Search for the cell housing the specified text and yield its (X, Y) center coordinate. 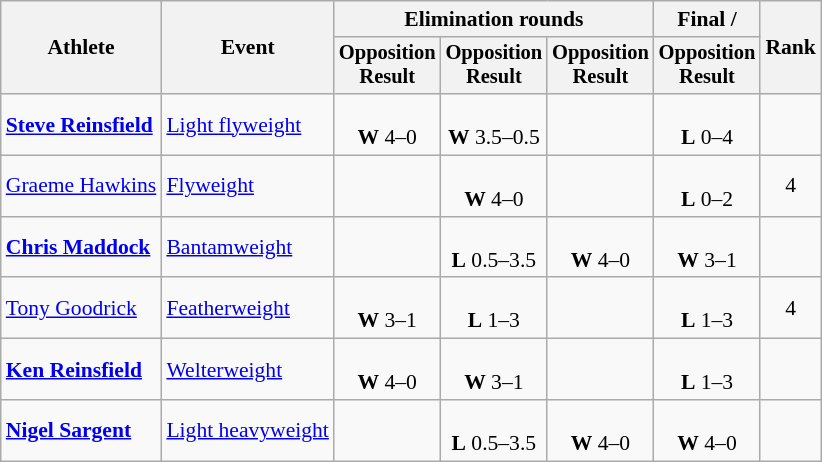
Light heavyweight (248, 430)
Rank (790, 48)
Athlete (82, 48)
Chris Maddock (82, 248)
L 0–2 (708, 186)
Steve Reinsfield (82, 124)
Light flyweight (248, 124)
Bantamweight (248, 248)
W 3.5–0.5 (494, 124)
Nigel Sargent (82, 430)
Flyweight (248, 186)
Event (248, 48)
Featherweight (248, 308)
L 0–4 (708, 124)
Elimination rounds (494, 19)
Welterweight (248, 370)
Tony Goodrick (82, 308)
Final / (708, 19)
Ken Reinsfield (82, 370)
Graeme Hawkins (82, 186)
